Find where the given text appears and provide that cell's center as [X, Y] coordinate. 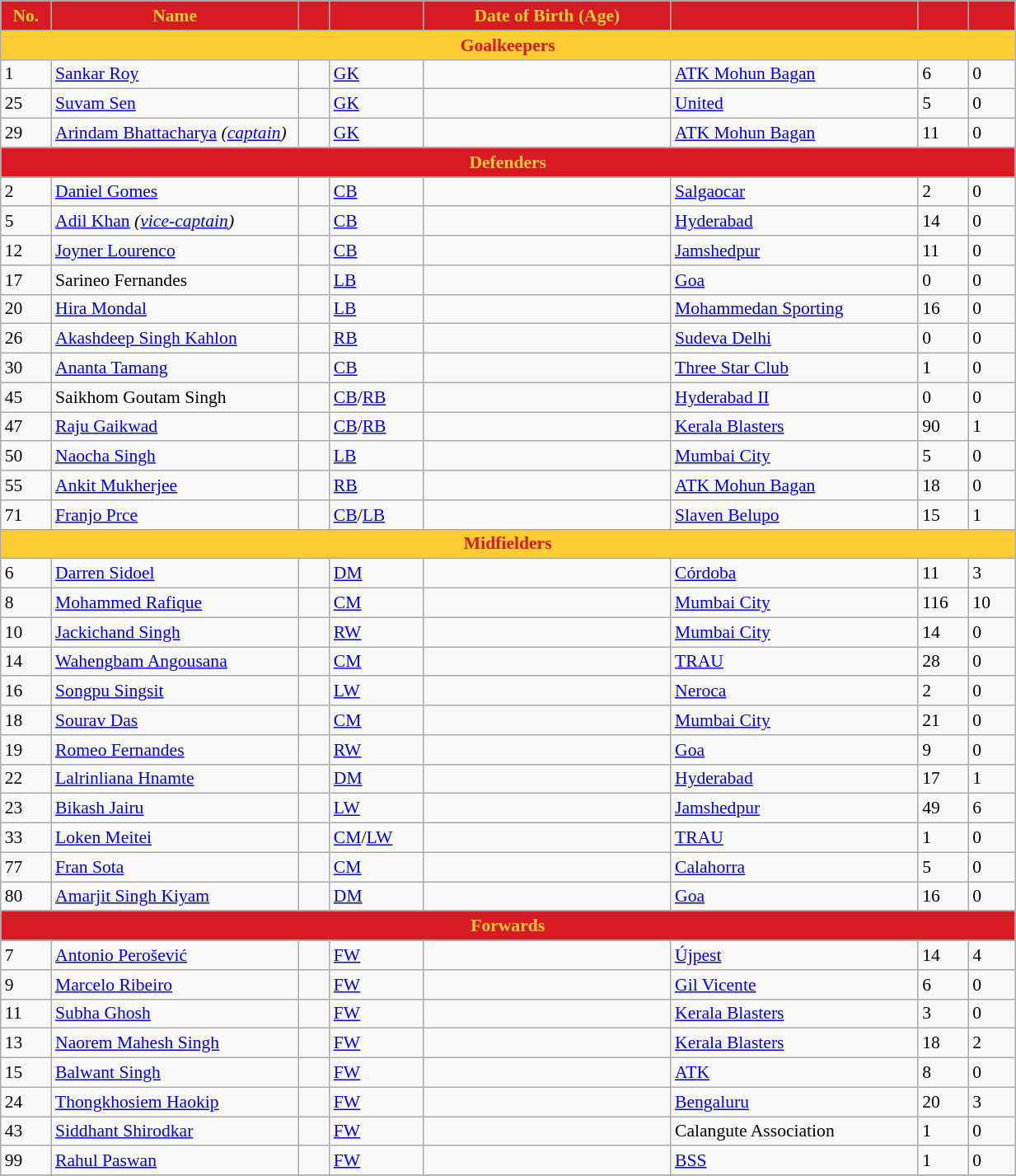
Goalkeepers [508, 45]
Name [175, 16]
Antonio Perošević [175, 955]
Saikhom Goutam Singh [175, 397]
Marcelo Ribeiro [175, 985]
Sarineo Fernandes [175, 280]
30 [26, 368]
26 [26, 339]
33 [26, 838]
Rahul Paswan [175, 1161]
Hira Mondal [175, 309]
Bengaluru [794, 1102]
23 [26, 808]
Ankit Mukherjee [175, 485]
Thongkhosiem Haokip [175, 1102]
77 [26, 867]
43 [26, 1131]
Ananta Tamang [175, 368]
Adil Khan (vice-captain) [175, 222]
7 [26, 955]
United [794, 104]
Daniel Gomes [175, 192]
25 [26, 104]
116 [943, 603]
Neroca [794, 691]
Naorem Mahesh Singh [175, 1043]
Slaven Belupo [794, 515]
28 [943, 662]
Amarjit Singh Kiyam [175, 897]
BSS [794, 1161]
Sourav Das [175, 720]
Midfielders [508, 544]
Sankar Roy [175, 74]
Suvam Sen [175, 104]
Franjo Prce [175, 515]
Arindam Bhattacharya (captain) [175, 134]
24 [26, 1102]
49 [943, 808]
ATK [794, 1073]
Romeo Fernandes [175, 750]
Újpest [794, 955]
21 [943, 720]
Songpu Singsit [175, 691]
Calangute Association [794, 1131]
CM/LW [377, 838]
Lalrinliana Hnamte [175, 779]
71 [26, 515]
Salgaocar [794, 192]
Three Star Club [794, 368]
Darren Sidoel [175, 574]
Defenders [508, 162]
Subha Ghosh [175, 1014]
Loken Meitei [175, 838]
19 [26, 750]
Jackichand Singh [175, 632]
Sudeva Delhi [794, 339]
12 [26, 251]
80 [26, 897]
47 [26, 427]
55 [26, 485]
Mohammedan Sporting [794, 309]
No. [26, 16]
Siddhant Shirodkar [175, 1131]
Gil Vicente [794, 985]
Date of Birth (Age) [547, 16]
4 [991, 955]
22 [26, 779]
Fran Sota [175, 867]
90 [943, 427]
CB/LB [377, 515]
Naocha Singh [175, 457]
Mohammed Rafique [175, 603]
Joyner Lourenco [175, 251]
99 [26, 1161]
Bikash Jairu [175, 808]
Córdoba [794, 574]
Balwant Singh [175, 1073]
45 [26, 397]
Akashdeep Singh Kahlon [175, 339]
29 [26, 134]
13 [26, 1043]
Calahorra [794, 867]
Raju Gaikwad [175, 427]
Forwards [508, 926]
50 [26, 457]
Hyderabad II [794, 397]
Wahengbam Angousana [175, 662]
